Locate the cell with the specified text and output its [x, y] center coordinate. 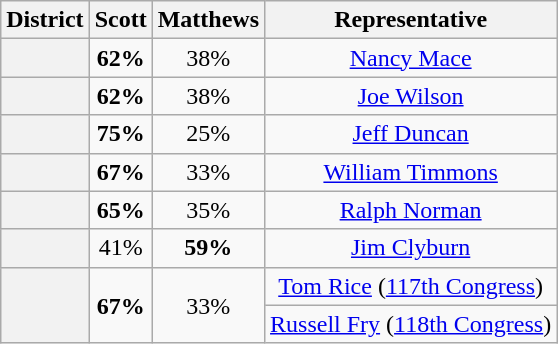
Scott [120, 20]
25% [208, 134]
Tom Rice (117th Congress) [411, 286]
Ralph Norman [411, 210]
35% [208, 210]
65% [120, 210]
75% [120, 134]
Nancy Mace [411, 58]
Representative [411, 20]
Joe Wilson [411, 96]
Russell Fry (118th Congress) [411, 324]
Jim Clyburn [411, 248]
William Timmons [411, 172]
59% [208, 248]
Jeff Duncan [411, 134]
District [45, 20]
Matthews [208, 20]
41% [120, 248]
